Return the [X, Y] coordinate for the center point of the cell that contains the specified text.  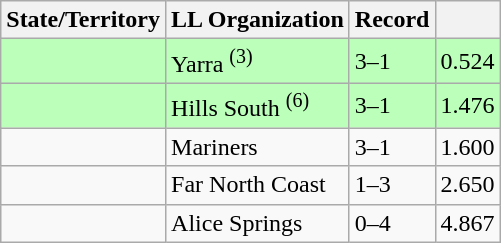
1.600 [468, 147]
Alice Springs [258, 223]
Hills South (6) [258, 106]
Far North Coast [258, 185]
State/Territory [84, 20]
0.524 [468, 62]
LL Organization [258, 20]
2.650 [468, 185]
1.476 [468, 106]
1–3 [392, 185]
Yarra (3) [258, 62]
0–4 [392, 223]
4.867 [468, 223]
Record [392, 20]
Mariners [258, 147]
